Locate the cell with the specified text and output its (X, Y) center coordinate. 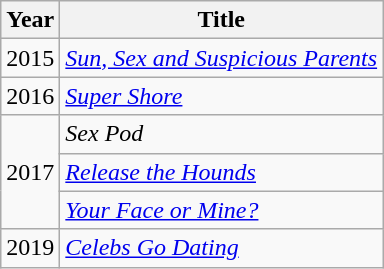
Title (222, 20)
2016 (30, 96)
2017 (30, 172)
Your Face or Mine? (222, 210)
2015 (30, 58)
Release the Hounds (222, 172)
Sun, Sex and Suspicious Parents (222, 58)
2019 (30, 248)
Sex Pod (222, 134)
Super Shore (222, 96)
Celebs Go Dating (222, 248)
Year (30, 20)
